Return (X, Y) of the center of cell containing provided text 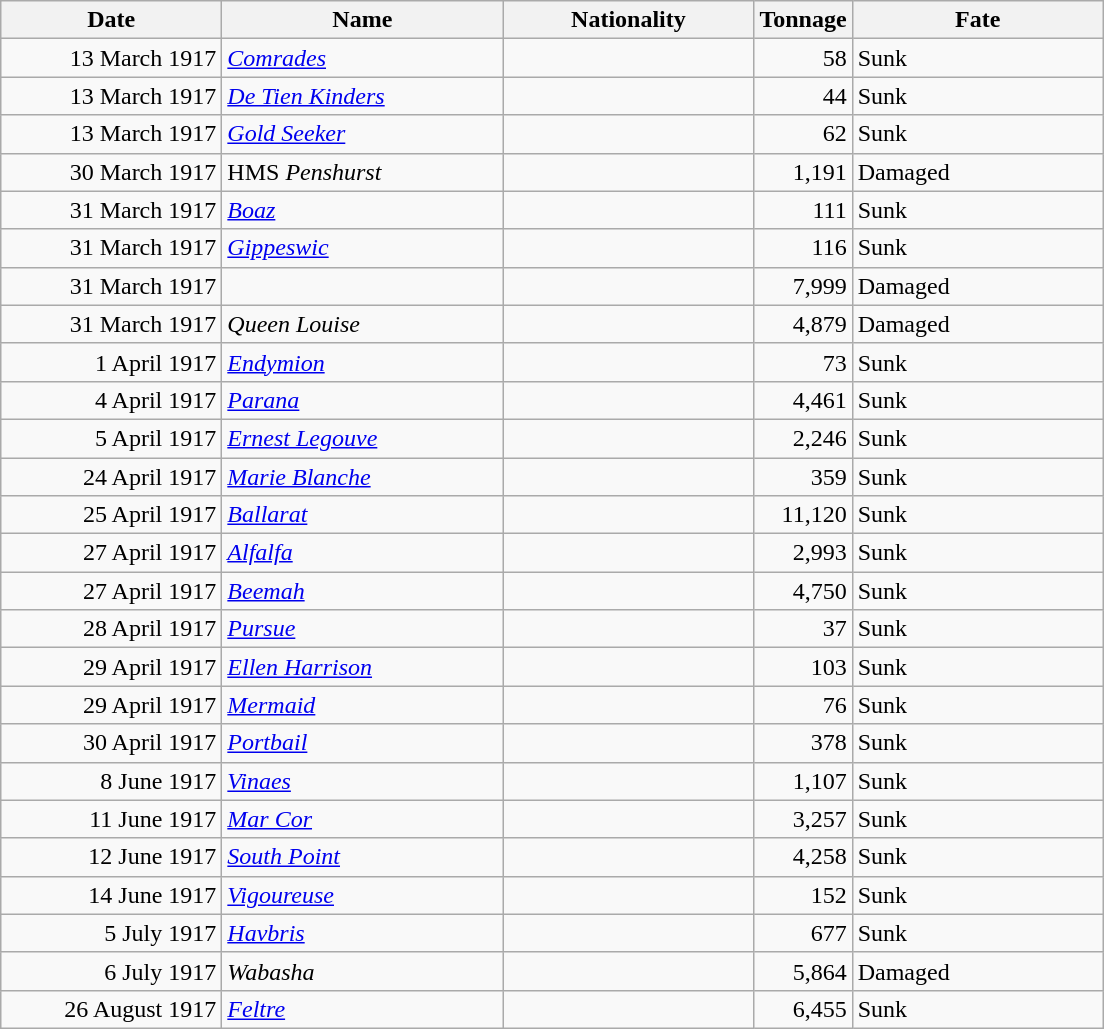
1,191 (803, 172)
Pursue (362, 629)
Name (362, 20)
6 July 1917 (112, 971)
4,461 (803, 400)
4,879 (803, 324)
359 (803, 477)
Fate (978, 20)
Alfalfa (362, 553)
Havbris (362, 933)
26 August 1917 (112, 1009)
South Point (362, 857)
Ellen Harrison (362, 667)
1 April 1917 (112, 362)
2,246 (803, 438)
25 April 1917 (112, 515)
Queen Louise (362, 324)
116 (803, 248)
Endymion (362, 362)
Gippeswic (362, 248)
Mermaid (362, 705)
103 (803, 667)
378 (803, 743)
62 (803, 134)
2,993 (803, 553)
HMS Penshurst (362, 172)
677 (803, 933)
152 (803, 895)
Beemah (362, 591)
37 (803, 629)
14 June 1917 (112, 895)
30 April 1917 (112, 743)
28 April 1917 (112, 629)
Parana (362, 400)
11 June 1917 (112, 819)
111 (803, 210)
Vigoureuse (362, 895)
7,999 (803, 286)
Ballarat (362, 515)
5 April 1917 (112, 438)
76 (803, 705)
1,107 (803, 781)
Wabasha (362, 971)
44 (803, 96)
5 July 1917 (112, 933)
Boaz (362, 210)
4 April 1917 (112, 400)
6,455 (803, 1009)
11,120 (803, 515)
Portbail (362, 743)
Tonnage (803, 20)
Feltre (362, 1009)
Comrades (362, 58)
30 March 1917 (112, 172)
4,750 (803, 591)
Vinaes (362, 781)
58 (803, 58)
5,864 (803, 971)
Marie Blanche (362, 477)
Gold Seeker (362, 134)
4,258 (803, 857)
Nationality (628, 20)
3,257 (803, 819)
8 June 1917 (112, 781)
De Tien Kinders (362, 96)
Mar Cor (362, 819)
Date (112, 20)
24 April 1917 (112, 477)
12 June 1917 (112, 857)
73 (803, 362)
Ernest Legouve (362, 438)
